Return (X, Y) of the center of cell containing provided text 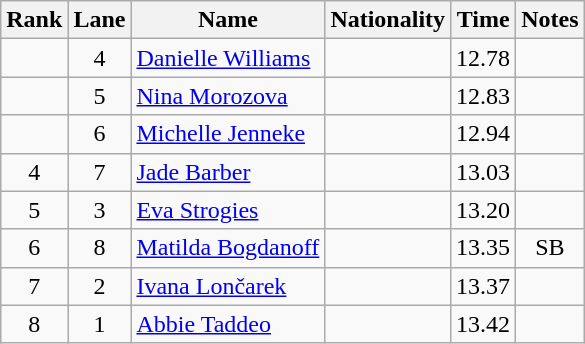
3 (100, 210)
Danielle Williams (228, 58)
Michelle Jenneke (228, 134)
Jade Barber (228, 172)
Ivana Lončarek (228, 286)
13.37 (484, 286)
13.03 (484, 172)
Rank (34, 20)
13.35 (484, 248)
Abbie Taddeo (228, 324)
Time (484, 20)
Nina Morozova (228, 96)
Nationality (388, 20)
1 (100, 324)
12.83 (484, 96)
Lane (100, 20)
Notes (550, 20)
13.42 (484, 324)
Name (228, 20)
2 (100, 286)
12.94 (484, 134)
SB (550, 248)
Eva Strogies (228, 210)
Matilda Bogdanoff (228, 248)
13.20 (484, 210)
12.78 (484, 58)
